Search for the cell housing the specified text and yield its (x, y) center coordinate. 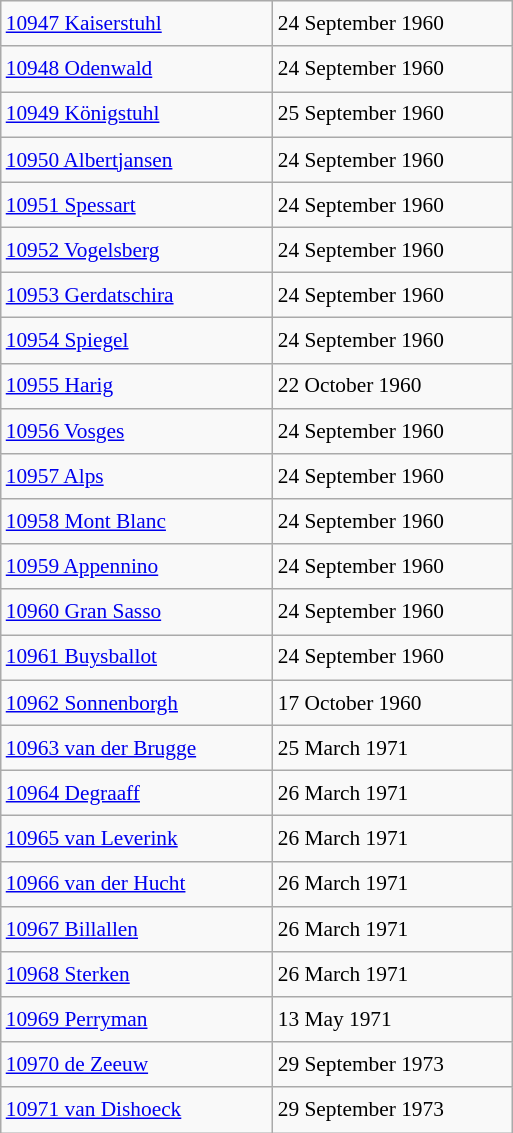
10969 Perryman (137, 1020)
10970 de Zeeuw (137, 1064)
10960 Gran Sasso (137, 612)
25 March 1971 (392, 748)
10952 Vogelsberg (137, 250)
17 October 1960 (392, 702)
10951 Spessart (137, 204)
10963 van der Brugge (137, 748)
10966 van der Hucht (137, 884)
22 October 1960 (392, 386)
10961 Buysballot (137, 658)
10955 Harig (137, 386)
10965 van Leverink (137, 838)
10959 Appennino (137, 566)
13 May 1971 (392, 1020)
10947 Kaiserstuhl (137, 24)
10958 Mont Blanc (137, 522)
10949 Königstuhl (137, 114)
10950 Albertjansen (137, 160)
10964 Degraaff (137, 792)
10957 Alps (137, 476)
25 September 1960 (392, 114)
10968 Sterken (137, 974)
10967 Billallen (137, 928)
10962 Sonnenborgh (137, 702)
10953 Gerdatschira (137, 296)
10948 Odenwald (137, 68)
10954 Spiegel (137, 340)
10956 Vosges (137, 430)
10971 van Dishoeck (137, 1110)
